Extract the (X, Y) coordinate from the center of the cell holding the provided text.  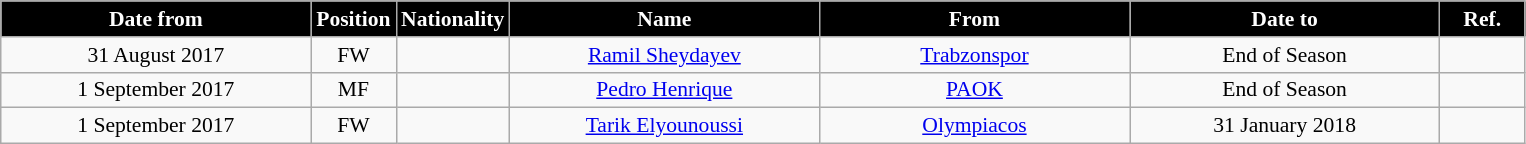
Ref. (1482, 19)
Position (354, 19)
Date to (1285, 19)
From (974, 19)
MF (354, 90)
31 August 2017 (156, 55)
PAOK (974, 90)
Tarik Elyounoussi (664, 126)
Nationality (452, 19)
Trabzonspor (974, 55)
Pedro Henrique (664, 90)
Ramil Sheydayev (664, 55)
Olympiacos (974, 126)
31 January 2018 (1285, 126)
Name (664, 19)
Date from (156, 19)
